Provide the (X, Y) coordinate of the cell's center where the given text is located.  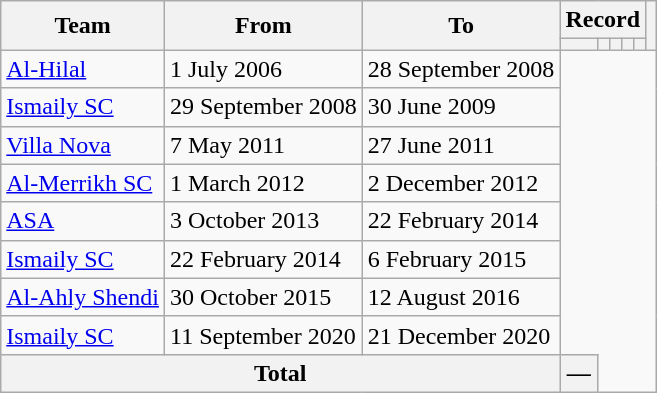
3 October 2013 (263, 221)
— (579, 373)
12 August 2016 (461, 297)
To (461, 26)
Al-Ahly Shendi (83, 297)
Team (83, 26)
Record (603, 20)
30 June 2009 (461, 107)
11 September 2020 (263, 335)
From (263, 26)
Al-Merrikh SC (83, 183)
2 December 2012 (461, 183)
ASA (83, 221)
21 December 2020 (461, 335)
27 June 2011 (461, 145)
30 October 2015 (263, 297)
Total (280, 373)
29 September 2008 (263, 107)
28 September 2008 (461, 69)
Al-Hilal (83, 69)
Villa Nova (83, 145)
7 May 2011 (263, 145)
6 February 2015 (461, 259)
1 July 2006 (263, 69)
1 March 2012 (263, 183)
